Pinpoint the cell where the given text exists, returning its [x, y] midpoint coordinate. 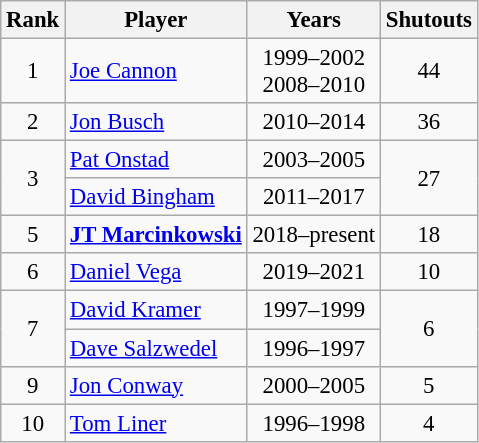
7 [33, 328]
2018–present [314, 235]
1999–20022008–2010 [314, 72]
Rank [33, 20]
2003–2005 [314, 160]
4 [428, 423]
9 [33, 385]
1996–1997 [314, 348]
2 [33, 122]
David Kramer [156, 310]
JT Marcinkowski [156, 235]
Shutouts [428, 20]
1996–1998 [314, 423]
2000–2005 [314, 385]
Player [156, 20]
36 [428, 122]
18 [428, 235]
1 [33, 72]
2019–2021 [314, 273]
3 [33, 178]
Daniel Vega [156, 273]
27 [428, 178]
1997–1999 [314, 310]
David Bingham [156, 197]
Jon Busch [156, 122]
44 [428, 72]
2011–2017 [314, 197]
Jon Conway [156, 385]
Pat Onstad [156, 160]
Years [314, 20]
Tom Liner [156, 423]
Joe Cannon [156, 72]
Dave Salzwedel [156, 348]
2010–2014 [314, 122]
